Detect which cell encompasses the target text, then output its [X, Y] center coordinate. 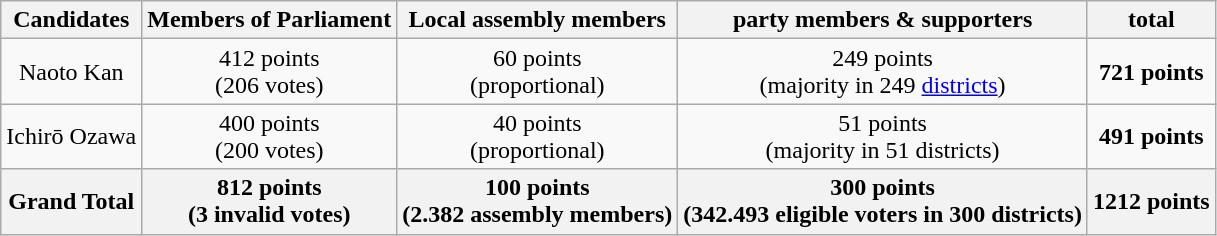
812 points(3 invalid votes) [270, 202]
721 points [1151, 72]
party members & supporters [883, 20]
300 points(342.493 eligible voters in 300 districts) [883, 202]
491 points [1151, 136]
1212 points [1151, 202]
51 points(majority in 51 districts) [883, 136]
Local assembly members [538, 20]
400 points (200 votes) [270, 136]
40 points(proportional) [538, 136]
100 points(2.382 assembly members) [538, 202]
Members of Parliament [270, 20]
249 points(majority in 249 districts) [883, 72]
Naoto Kan [72, 72]
60 points(proportional) [538, 72]
412 points(206 votes) [270, 72]
Grand Total [72, 202]
total [1151, 20]
Ichirō Ozawa [72, 136]
Candidates [72, 20]
